For the text-containing cell, return its midpoint in [X, Y] coordinate format. 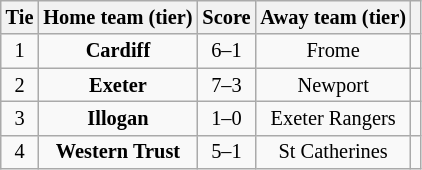
Home team (tier) [118, 17]
Newport [332, 85]
1–0 [226, 118]
Frome [332, 51]
Score [226, 17]
Illogan [118, 118]
6–1 [226, 51]
Tie [20, 17]
Western Trust [118, 152]
St Catherines [332, 152]
Cardiff [118, 51]
7–3 [226, 85]
1 [20, 51]
4 [20, 152]
Exeter [118, 85]
Exeter Rangers [332, 118]
5–1 [226, 152]
3 [20, 118]
Away team (tier) [332, 17]
2 [20, 85]
